Provide the (X, Y) coordinate of the cell's center where the given text is located.  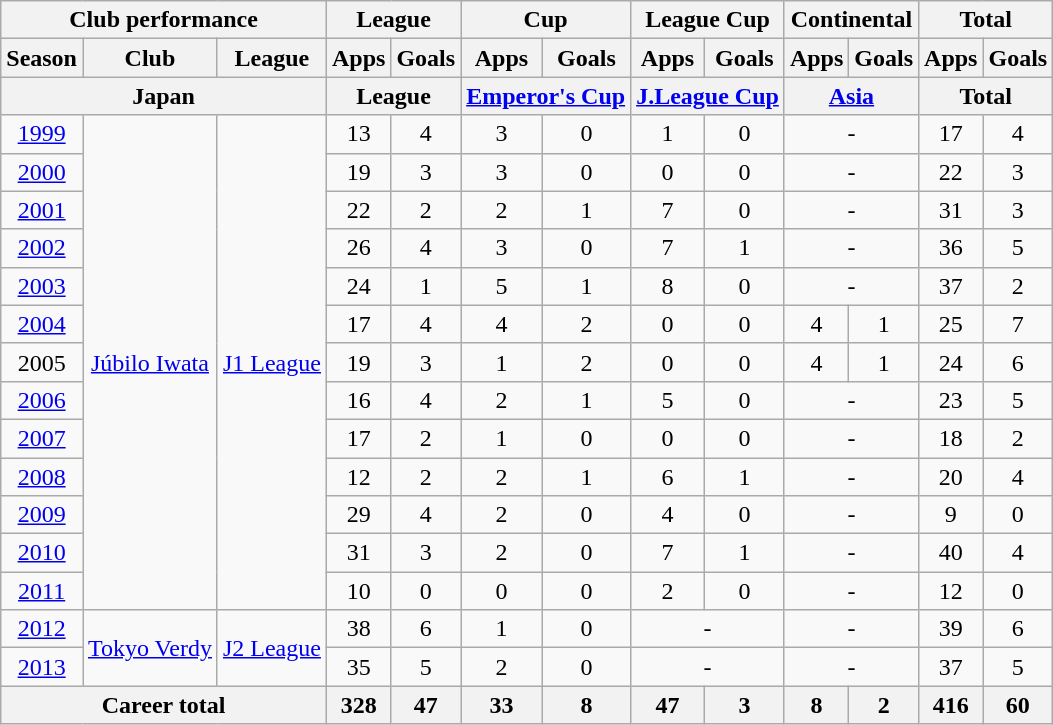
Japan (164, 96)
Júbilo Iwata (150, 362)
35 (358, 667)
2006 (42, 400)
2012 (42, 629)
Tokyo Verdy (150, 648)
League Cup (708, 20)
2007 (42, 438)
23 (951, 400)
10 (358, 591)
33 (502, 705)
16 (358, 400)
2009 (42, 515)
36 (951, 248)
2011 (42, 591)
Club performance (164, 20)
Season (42, 58)
2000 (42, 172)
2004 (42, 324)
38 (358, 629)
Continental (851, 20)
2008 (42, 477)
18 (951, 438)
60 (1018, 705)
39 (951, 629)
J2 League (272, 648)
416 (951, 705)
29 (358, 515)
25 (951, 324)
Cup (546, 20)
2002 (42, 248)
1999 (42, 134)
40 (951, 553)
J1 League (272, 362)
2005 (42, 362)
2001 (42, 210)
2010 (42, 553)
Club (150, 58)
Career total (164, 705)
20 (951, 477)
Emperor's Cup (546, 96)
328 (358, 705)
Asia (851, 96)
J.League Cup (708, 96)
9 (951, 515)
2013 (42, 667)
2003 (42, 286)
26 (358, 248)
13 (358, 134)
